Return the [x, y] coordinate for the center point of the cell that contains the specified text.  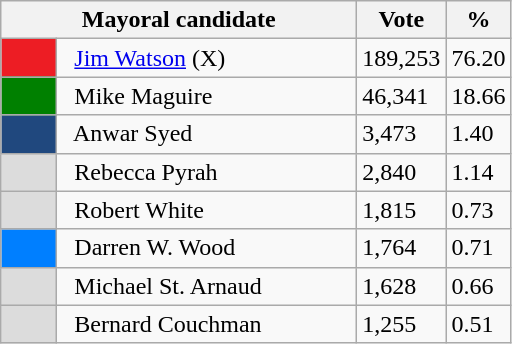
1.40 [478, 134]
18.66 [478, 96]
189,253 [402, 58]
46,341 [402, 96]
2,840 [402, 172]
1.14 [478, 172]
Mayoral candidate [179, 20]
1,815 [402, 210]
1,255 [402, 324]
% [478, 20]
Mike Maguire [207, 96]
Michael St. Arnaud [207, 286]
Rebecca Pyrah [207, 172]
Darren W. Wood [207, 248]
0.66 [478, 286]
Vote [402, 20]
Jim Watson (X) [207, 58]
Anwar Syed [207, 134]
0.51 [478, 324]
Bernard Couchman [207, 324]
Robert White [207, 210]
1,628 [402, 286]
76.20 [478, 58]
0.71 [478, 248]
1,764 [402, 248]
0.73 [478, 210]
3,473 [402, 134]
